Locate the cell with the specified text and output its [x, y] center coordinate. 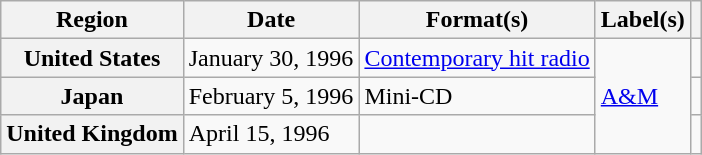
Date [271, 20]
February 5, 1996 [271, 96]
April 15, 1996 [271, 134]
Format(s) [477, 20]
Contemporary hit radio [477, 58]
Label(s) [642, 20]
Japan [92, 96]
United States [92, 58]
Mini-CD [477, 96]
Region [92, 20]
January 30, 1996 [271, 58]
A&M [642, 96]
United Kingdom [92, 134]
